Determine the [x, y] coordinate at the center of the cell enclosing the given text.  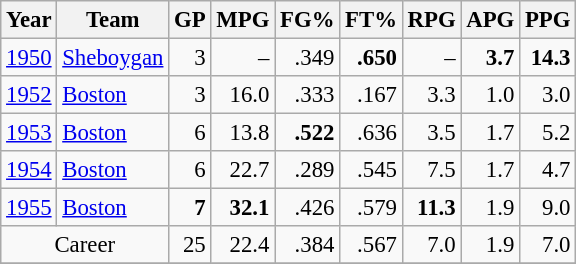
1952 [29, 95]
5.2 [548, 133]
4.7 [548, 170]
FG% [308, 20]
.636 [372, 133]
9.0 [548, 208]
25 [190, 245]
Sheboygan [113, 58]
32.1 [243, 208]
APG [490, 20]
.579 [372, 208]
16.0 [243, 95]
Year [29, 20]
RPG [432, 20]
MPG [243, 20]
11.3 [432, 208]
22.7 [243, 170]
1953 [29, 133]
.289 [308, 170]
3.5 [432, 133]
3.3 [432, 95]
GP [190, 20]
7 [190, 208]
22.4 [243, 245]
13.8 [243, 133]
Team [113, 20]
1955 [29, 208]
.349 [308, 58]
Career [85, 245]
1950 [29, 58]
.167 [372, 95]
.650 [372, 58]
1.0 [490, 95]
3.0 [548, 95]
.545 [372, 170]
.426 [308, 208]
.567 [372, 245]
PPG [548, 20]
14.3 [548, 58]
3.7 [490, 58]
1954 [29, 170]
.333 [308, 95]
FT% [372, 20]
.522 [308, 133]
7.5 [432, 170]
.384 [308, 245]
